Locate the cell with the specified text and output its (x, y) center coordinate. 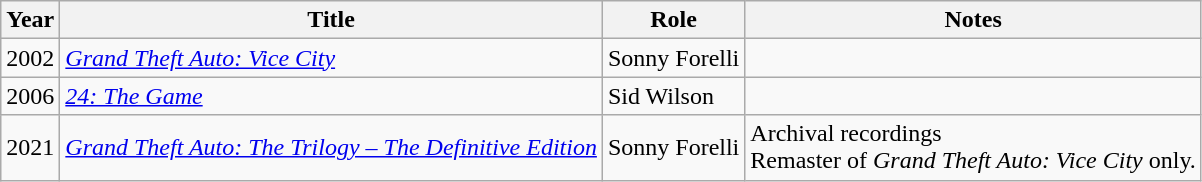
Title (332, 20)
Year (30, 20)
Sid Wilson (673, 96)
2021 (30, 148)
Role (673, 20)
Archival recordingsRemaster of Grand Theft Auto: Vice City only. (974, 148)
Grand Theft Auto: Vice City (332, 58)
Notes (974, 20)
2002 (30, 58)
24: The Game (332, 96)
Grand Theft Auto: The Trilogy – The Definitive Edition (332, 148)
2006 (30, 96)
